Determine the (X, Y) coordinate at the center of the cell enclosing the given text.  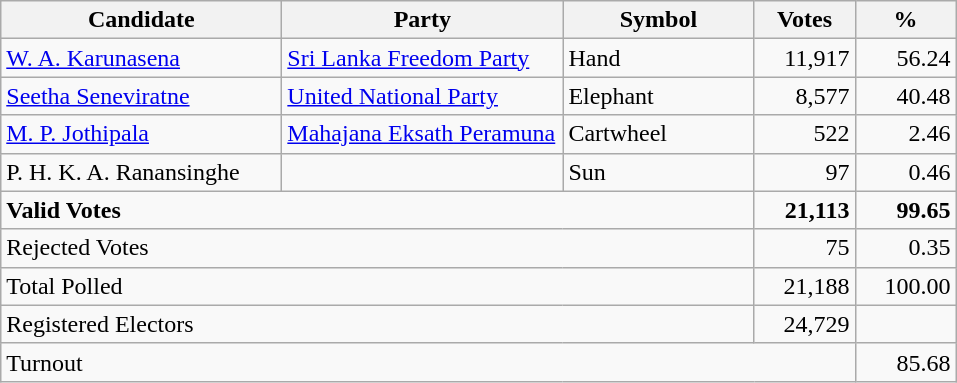
Hand (658, 58)
Rejected Votes (378, 248)
Votes (804, 20)
% (906, 20)
Total Polled (378, 286)
W. A. Karunasena (142, 58)
0.46 (906, 172)
Mahajana Eksath Peramuna (422, 134)
56.24 (906, 58)
40.48 (906, 96)
21,188 (804, 286)
Registered Electors (378, 324)
99.65 (906, 210)
8,577 (804, 96)
75 (804, 248)
97 (804, 172)
M. P. Jothipala (142, 134)
Symbol (658, 20)
Sun (658, 172)
Party (422, 20)
0.35 (906, 248)
2.46 (906, 134)
Valid Votes (378, 210)
Turnout (428, 362)
85.68 (906, 362)
P. H. K. A. Ranansinghe (142, 172)
Elephant (658, 96)
24,729 (804, 324)
522 (804, 134)
Cartwheel (658, 134)
Seetha Seneviratne (142, 96)
Candidate (142, 20)
100.00 (906, 286)
United National Party (422, 96)
11,917 (804, 58)
21,113 (804, 210)
Sri Lanka Freedom Party (422, 58)
